Find where the given text appears and provide that cell's center as [x, y] coordinate. 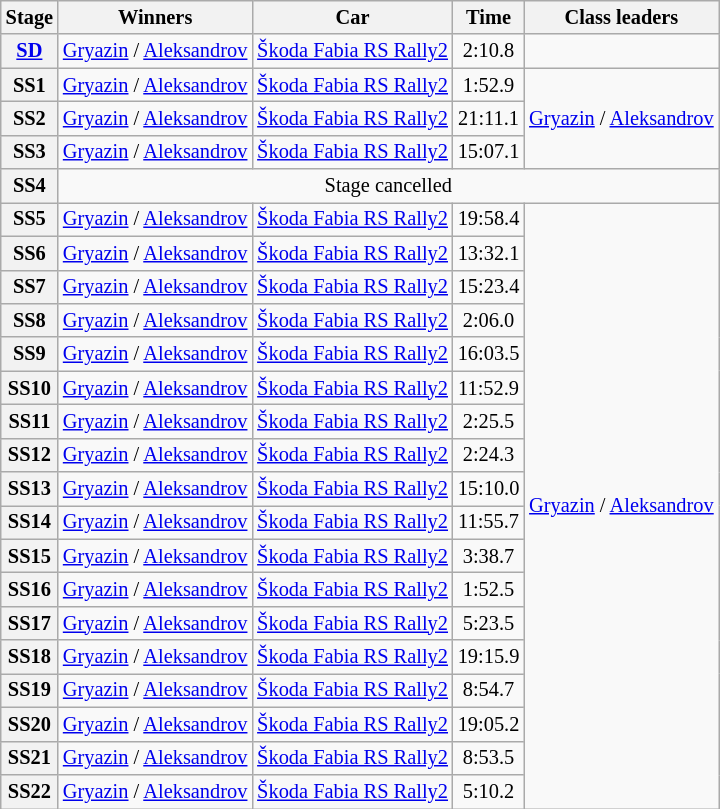
5:23.5 [488, 623]
2:24.3 [488, 455]
SS19 [30, 690]
SS17 [30, 623]
2:10.8 [488, 51]
SS7 [30, 287]
SS14 [30, 522]
SS22 [30, 791]
8:53.5 [488, 758]
8:54.7 [488, 690]
1:52.9 [488, 85]
5:10.2 [488, 791]
Time [488, 17]
SS12 [30, 455]
3:38.7 [488, 556]
11:55.7 [488, 522]
SS21 [30, 758]
13:32.1 [488, 253]
Stage cancelled [388, 186]
15:23.4 [488, 287]
SS6 [30, 253]
19:58.4 [488, 219]
2:25.5 [488, 421]
19:15.9 [488, 657]
SS11 [30, 421]
SS4 [30, 186]
SS15 [30, 556]
SS13 [30, 489]
15:10.0 [488, 489]
SS10 [30, 388]
SS1 [30, 85]
SS3 [30, 152]
SS20 [30, 724]
16:03.5 [488, 354]
SS2 [30, 118]
SS5 [30, 219]
SS8 [30, 320]
SS16 [30, 589]
SS18 [30, 657]
1:52.5 [488, 589]
15:07.1 [488, 152]
Car [352, 17]
SS9 [30, 354]
SD [30, 51]
11:52.9 [488, 388]
2:06.0 [488, 320]
Winners [155, 17]
Stage [30, 17]
Class leaders [621, 17]
21:11.1 [488, 118]
19:05.2 [488, 724]
